Return the (X, Y) coordinate for the center point of the cell that contains the specified text.  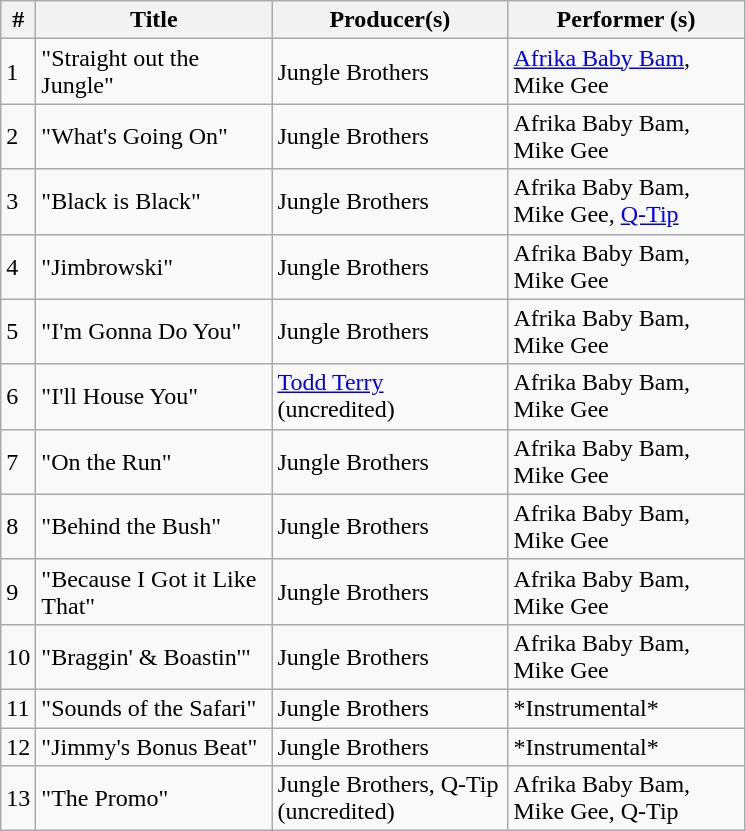
7 (18, 462)
13 (18, 798)
Jungle Brothers, Q-Tip (uncredited) (390, 798)
11 (18, 708)
"I'll House You" (154, 396)
4 (18, 266)
1 (18, 72)
"Straight out the Jungle" (154, 72)
"I'm Gonna Do You" (154, 332)
"Sounds of the Safari" (154, 708)
3 (18, 202)
"On the Run" (154, 462)
"What's Going On" (154, 136)
8 (18, 526)
# (18, 20)
"Jimmy's Bonus Beat" (154, 747)
9 (18, 592)
"Behind the Bush" (154, 526)
2 (18, 136)
Todd Terry (uncredited) (390, 396)
"Black is Black" (154, 202)
10 (18, 656)
5 (18, 332)
Performer (s) (626, 20)
"Jimbrowski" (154, 266)
"Because I Got it Like That" (154, 592)
Producer(s) (390, 20)
12 (18, 747)
6 (18, 396)
"The Promo" (154, 798)
Title (154, 20)
"Braggin' & Boastin'" (154, 656)
